Find where the given text appears and provide that cell's center as [x, y] coordinate. 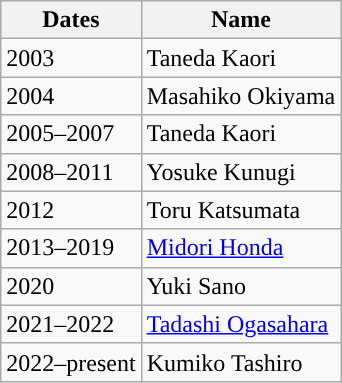
Kumiko Tashiro [241, 362]
Name [241, 20]
2012 [71, 210]
2003 [71, 58]
Masahiko Okiyama [241, 96]
2008–2011 [71, 172]
Dates [71, 20]
2004 [71, 96]
2013–2019 [71, 248]
2005–2007 [71, 134]
2020 [71, 286]
Midori Honda [241, 248]
Toru Katsumata [241, 210]
Yuki Sano [241, 286]
2021–2022 [71, 324]
2022–present [71, 362]
Tadashi Ogasahara [241, 324]
Yosuke Kunugi [241, 172]
